Detect which cell encompasses the target text, then output its (X, Y) center coordinate. 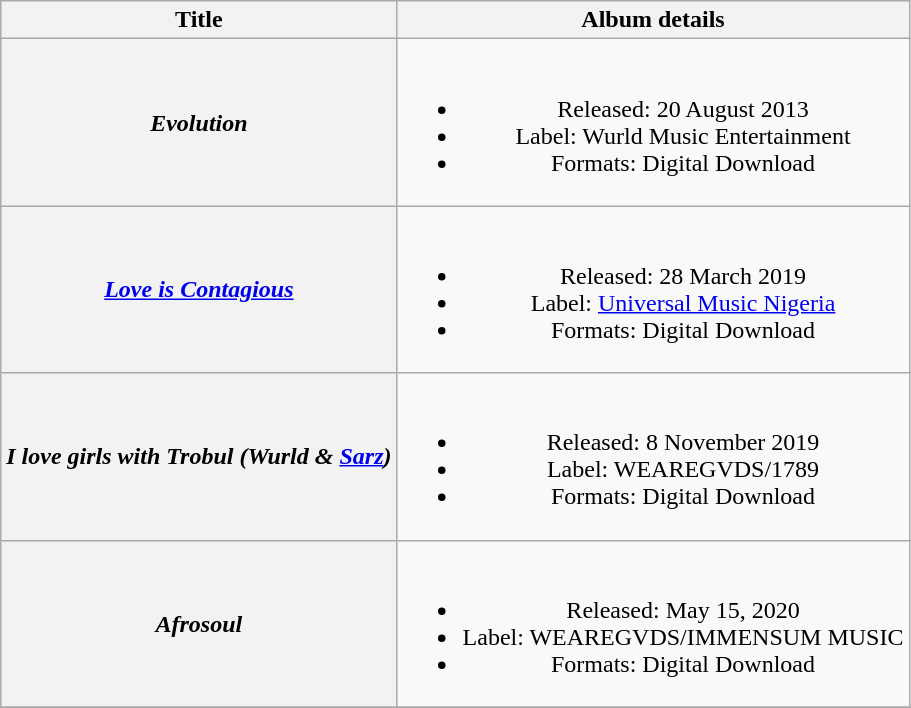
I love girls with Trobul (Wurld & Sarz) (199, 456)
Album details (653, 20)
Released: 8 November 2019Label: WEAREGVDS/1789Formats: Digital Download (653, 456)
Afrosoul (199, 624)
Love is Contagious (199, 290)
Released: 28 March 2019Label: Universal Music NigeriaFormats: Digital Download (653, 290)
Title (199, 20)
Released: May 15, 2020Label: WEAREGVDS/IMMENSUM MUSICFormats: Digital Download (653, 624)
Released: 20 August 2013Label: Wurld Music EntertainmentFormats: Digital Download (653, 122)
Evolution (199, 122)
